Find where the given text appears and provide that cell's center as [X, Y] coordinate. 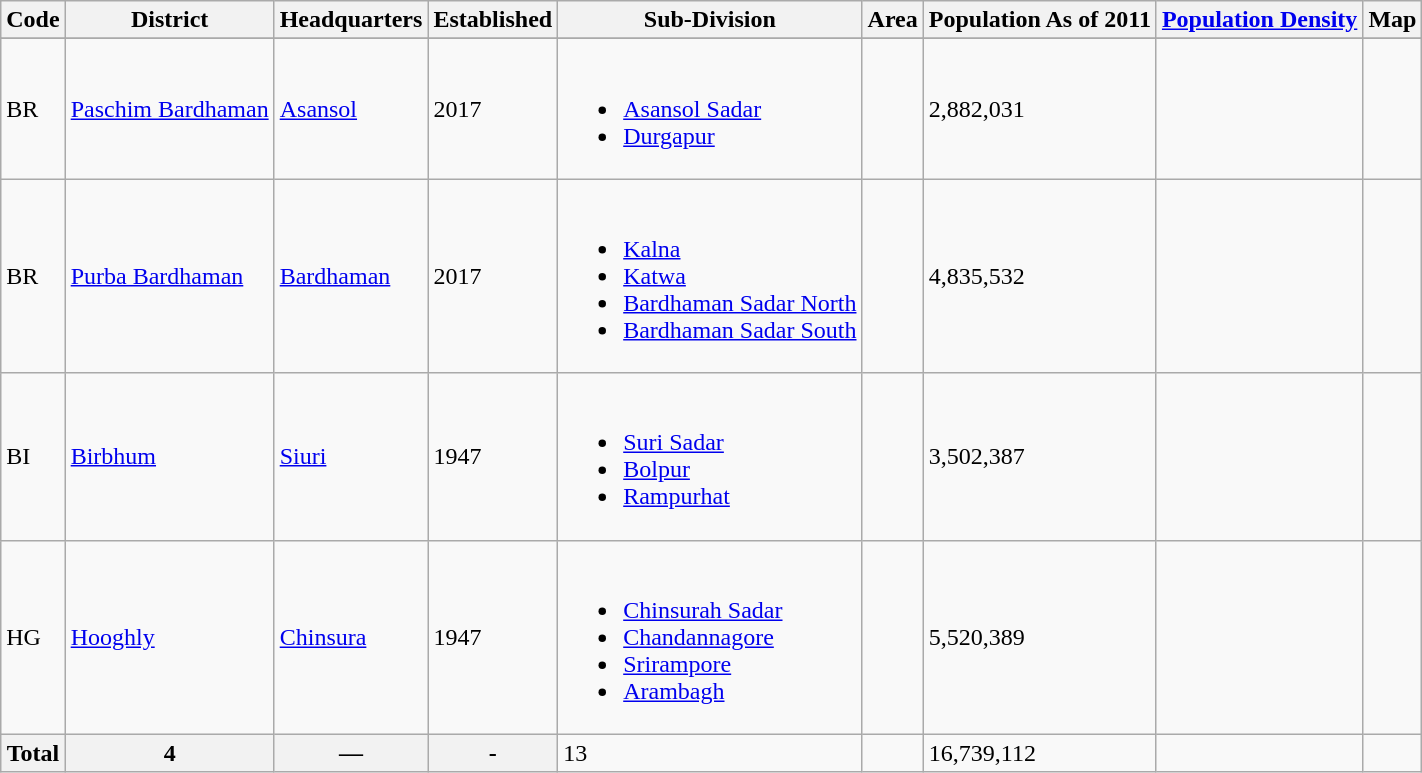
4,835,532 [1040, 276]
Sub-Division [710, 20]
HG [33, 637]
BI [33, 456]
Area [892, 20]
Paschim Bardhaman [170, 109]
Hooghly [170, 637]
District [170, 20]
Code [33, 20]
2,882,031 [1040, 109]
Bardhaman [351, 276]
Chinsura [351, 637]
— [351, 753]
Birbhum [170, 456]
Purba Bardhaman [170, 276]
Asansol SadarDurgapur [710, 109]
Population As of 2011 [1040, 20]
16,739,112 [1040, 753]
Map [1392, 20]
3,502,387 [1040, 456]
Chinsurah SadarChandannagoreSriramporeArambagh [710, 637]
13 [710, 753]
Asansol [351, 109]
Siuri [351, 456]
KalnaKatwaBardhaman Sadar NorthBardhaman Sadar South [710, 276]
5,520,389 [1040, 637]
Population Density [1259, 20]
- [493, 753]
Suri SadarBolpurRampurhat [710, 456]
Established [493, 20]
4 [170, 753]
Total [33, 753]
Headquarters [351, 20]
